Output the [X, Y] coordinate of the center of the cell containing the given text.  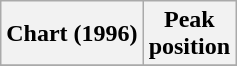
Chart (1996) [72, 34]
Peakposition [189, 34]
